Capture the cell that displays the provided text and extract its [x, y] central coordinate. 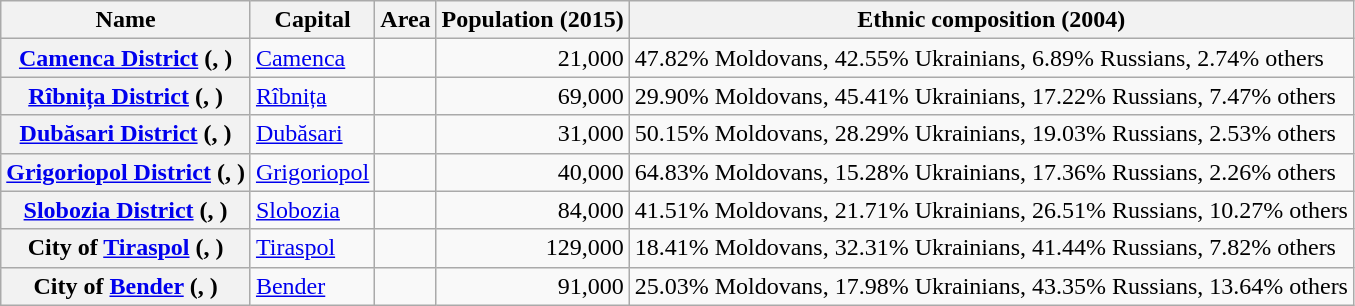
Rîbnița District (, ) [126, 96]
64.83% Moldovans, 15.28% Ukrainians, 17.36% Russians, 2.26% others [991, 172]
18.41% Moldovans, 32.31% Ukrainians, 41.44% Russians, 7.82% others [991, 248]
50.15% Moldovans, 28.29% Ukrainians, 19.03% Russians, 2.53% others [991, 134]
91,000 [532, 286]
47.82% Moldovans, 42.55% Ukrainians, 6.89% Russians, 2.74% others [991, 58]
41.51% Moldovans, 21.71% Ukrainians, 26.51% Russians, 10.27% others [991, 210]
84,000 [532, 210]
Grigoriopol [312, 172]
129,000 [532, 248]
Slobozia [312, 210]
Tiraspol [312, 248]
City of Tiraspol (, ) [126, 248]
Dubăsari [312, 134]
21,000 [532, 58]
Dubăsari District (, ) [126, 134]
Area [406, 20]
Name [126, 20]
Grigoriopol District (, ) [126, 172]
31,000 [532, 134]
25.03% Moldovans, 17.98% Ukrainians, 43.35% Russians, 13.64% others [991, 286]
Ethnic composition (2004) [991, 20]
Slobozia District (, ) [126, 210]
Camenca District (, ) [126, 58]
City of Bender (, ) [126, 286]
69,000 [532, 96]
Camenca [312, 58]
Rîbnița [312, 96]
Bender [312, 286]
29.90% Moldovans, 45.41% Ukrainians, 17.22% Russians, 7.47% others [991, 96]
Capital [312, 20]
40,000 [532, 172]
Population (2015) [532, 20]
